Extract the [x, y] coordinate from the center of the cell holding the provided text.  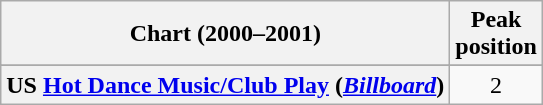
Chart (2000–2001) [226, 34]
2 [496, 85]
US Hot Dance Music/Club Play (Billboard) [226, 85]
Peakposition [496, 34]
